Find where the given text appears and provide that cell's center as (x, y) coordinate. 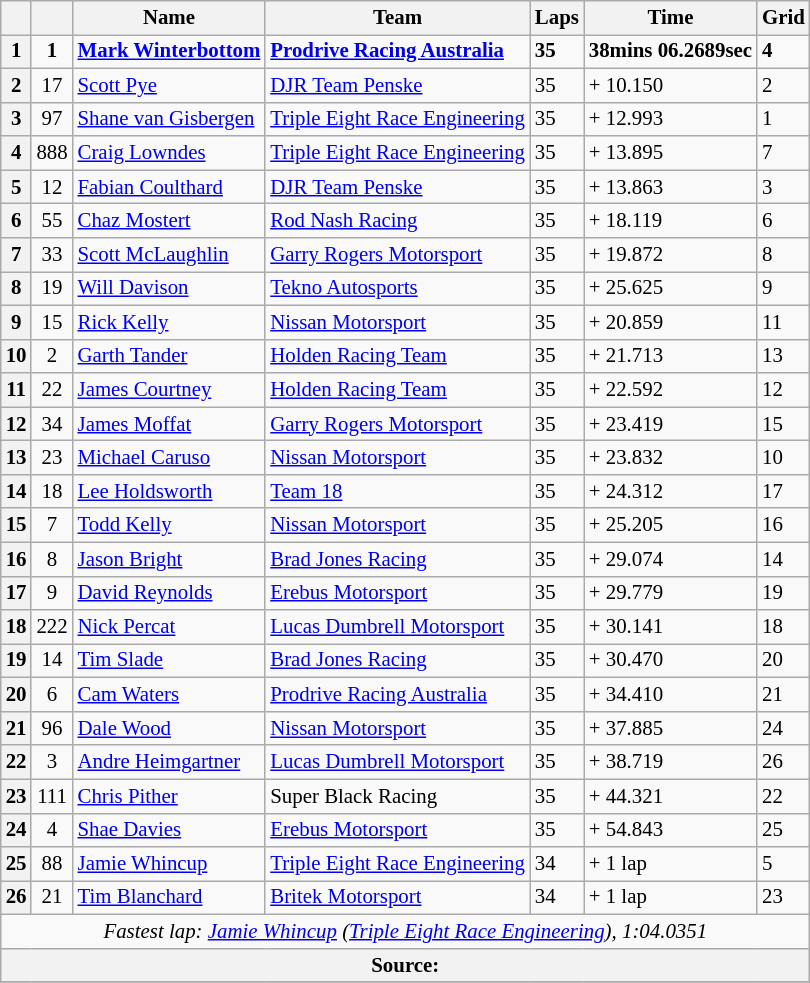
Grid (784, 18)
Craig Lowndes (170, 153)
+ 44.321 (670, 796)
+ 10.150 (670, 85)
Jason Bright (170, 559)
Tekno Autosports (398, 288)
+ 29.779 (670, 593)
Rick Kelly (170, 322)
55 (52, 221)
Shane van Gisbergen (170, 119)
+ 54.843 (670, 830)
38mins 06.2689sec (670, 51)
Scott Pye (170, 85)
Super Black Racing (398, 796)
Lee Holdsworth (170, 491)
Tim Slade (170, 661)
Garth Tander (170, 356)
Nick Percat (170, 627)
Rod Nash Racing (398, 221)
Chris Pither (170, 796)
888 (52, 153)
+ 29.074 (670, 559)
David Reynolds (170, 593)
+ 30.470 (670, 661)
96 (52, 728)
Fabian Coulthard (170, 187)
Scott McLaughlin (170, 255)
Laps (557, 18)
James Moffat (170, 424)
88 (52, 864)
+ 38.719 (670, 762)
Jamie Whincup (170, 864)
+ 34.410 (670, 695)
Dale Wood (170, 728)
97 (52, 119)
222 (52, 627)
Britek Motorsport (398, 898)
+ 22.592 (670, 390)
Time (670, 18)
+ 30.141 (670, 627)
+ 13.863 (670, 187)
Cam Waters (170, 695)
Team 18 (398, 491)
Shae Davies (170, 830)
Todd Kelly (170, 525)
+ 25.625 (670, 288)
+ 19.872 (670, 255)
+ 21.713 (670, 356)
+ 18.119 (670, 221)
Team (398, 18)
+ 12.993 (670, 119)
+ 23.419 (670, 424)
Mark Winterbottom (170, 51)
+ 20.859 (670, 322)
Andre Heimgartner (170, 762)
+ 24.312 (670, 491)
Source: (406, 965)
Chaz Mostert (170, 221)
Fastest lap: Jamie Whincup (Triple Eight Race Engineering), 1:04.0351 (406, 931)
33 (52, 255)
Michael Caruso (170, 458)
James Courtney (170, 390)
Name (170, 18)
+ 37.885 (670, 728)
Will Davison (170, 288)
Tim Blanchard (170, 898)
+ 13.895 (670, 153)
111 (52, 796)
+ 25.205 (670, 525)
+ 23.832 (670, 458)
